Output the (x, y) coordinate of the center of the cell containing the given text.  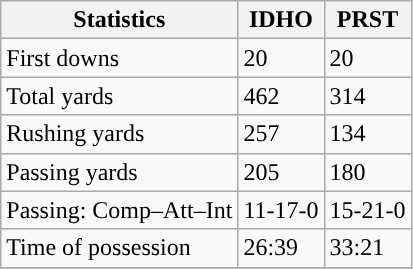
Passing: Comp–Att–Int (120, 210)
Statistics (120, 20)
257 (281, 134)
PRST (368, 20)
Passing yards (120, 172)
IDHO (281, 20)
134 (368, 134)
Total yards (120, 96)
11-17-0 (281, 210)
Rushing yards (120, 134)
26:39 (281, 248)
205 (281, 172)
Time of possession (120, 248)
180 (368, 172)
462 (281, 96)
33:21 (368, 248)
314 (368, 96)
15-21-0 (368, 210)
First downs (120, 58)
